Identify which cell holds the provided text, then report its (x, y) central coordinate. 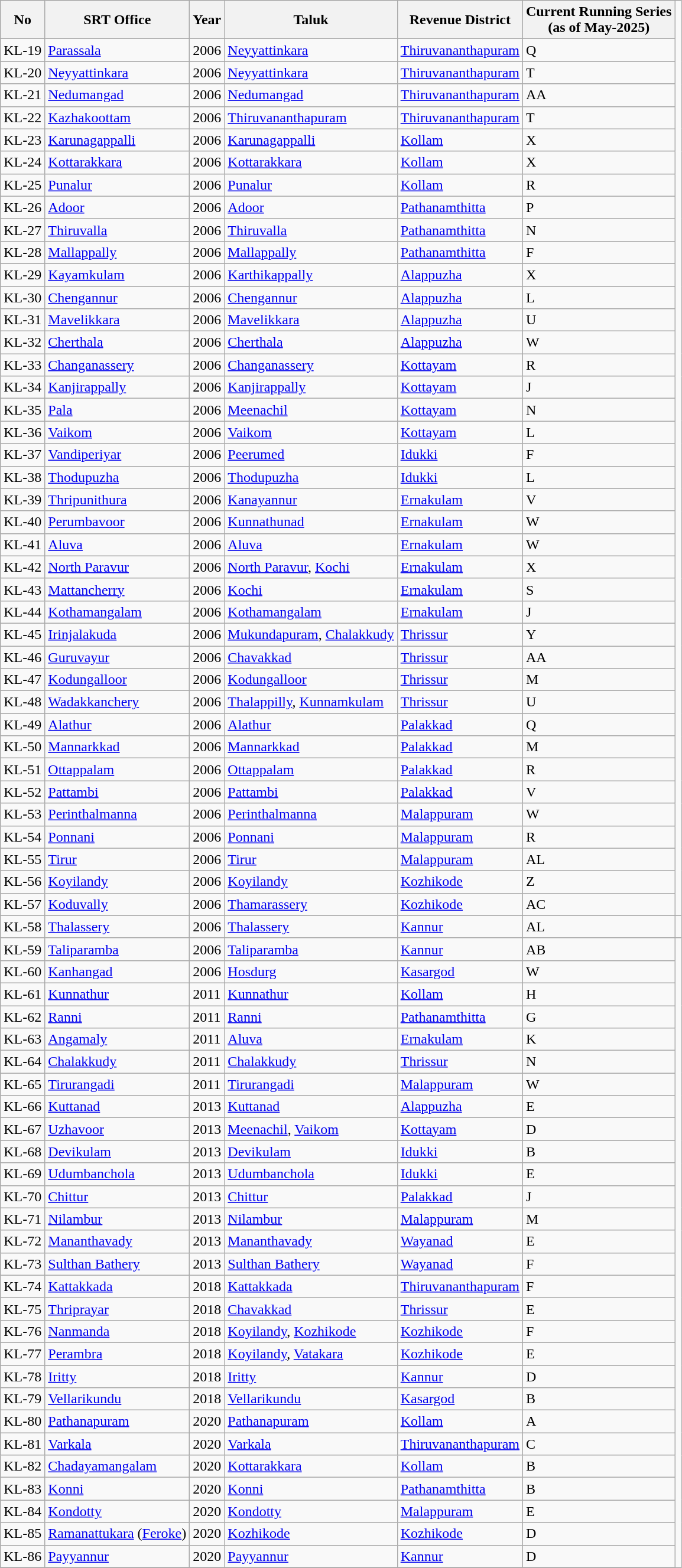
Vandiperiyar (117, 455)
No (22, 20)
Perambra (117, 1354)
Thriprayar (117, 1309)
KL-72 (22, 1241)
Nanmanda (117, 1331)
KL-26 (22, 207)
KL-44 (22, 612)
KL-78 (22, 1377)
KL-19 (22, 50)
Kunnathunad (311, 522)
KL-84 (22, 1511)
KL-70 (22, 1197)
KL-36 (22, 432)
KL-50 (22, 747)
KL-85 (22, 1534)
Pala (117, 410)
Koyilandy, Vatakara (311, 1354)
Ramanattukara (Feroke) (117, 1534)
North Paravur (117, 567)
KL-52 (22, 792)
P (599, 207)
Guruvayur (117, 657)
KL-20 (22, 73)
KL-45 (22, 634)
KL-62 (22, 1016)
Kanhangad (117, 972)
KL-67 (22, 1129)
Peerumed (311, 455)
Koduvally (117, 904)
KL-56 (22, 882)
KL-33 (22, 365)
KL-58 (22, 927)
Parassala (117, 50)
Mattancherry (117, 589)
Y (599, 634)
Karthikappally (311, 275)
AB (599, 949)
Kayamkulam (117, 275)
KL-28 (22, 252)
H (599, 994)
Kazhakoottam (117, 118)
KL-47 (22, 680)
KL-35 (22, 410)
Perumbavoor (117, 522)
KL-25 (22, 185)
KL-59 (22, 949)
KL-69 (22, 1174)
KL-71 (22, 1219)
KL-24 (22, 162)
KL-61 (22, 994)
KL-48 (22, 702)
KL-79 (22, 1399)
KL-77 (22, 1354)
Thripunithura (117, 500)
KL-55 (22, 859)
KL-54 (22, 837)
KL-43 (22, 589)
Kochi (311, 589)
KL-60 (22, 972)
KL-40 (22, 522)
Meenachil (311, 410)
KL-39 (22, 500)
KL-31 (22, 320)
Uzhavoor (117, 1129)
KL-29 (22, 275)
KL-82 (22, 1466)
Koyilandy, Kozhikode (311, 1331)
Current Running Series(as of May-2025) (599, 20)
KL-27 (22, 230)
KL-81 (22, 1444)
KL-30 (22, 297)
Angamaly (117, 1039)
Chadayamangalam (117, 1466)
KL-53 (22, 814)
KL-34 (22, 387)
S (599, 589)
Z (599, 882)
SRT Office (117, 20)
KL-32 (22, 343)
KL-21 (22, 95)
KL-37 (22, 455)
K (599, 1039)
KL-38 (22, 477)
KL-41 (22, 545)
Revenue District (460, 20)
Thalappilly, Kunnamkulam (311, 702)
A (599, 1422)
Year (207, 20)
AC (599, 904)
North Paravur, Kochi (311, 567)
Hosdurg (311, 972)
Taluk (311, 20)
KL-74 (22, 1286)
G (599, 1016)
Wadakkanchery (117, 702)
KL-76 (22, 1331)
KL-46 (22, 657)
Thamarassery (311, 904)
KL-75 (22, 1309)
Mukundapuram, Chalakkudy (311, 634)
KL-73 (22, 1264)
KL-65 (22, 1084)
KL-80 (22, 1422)
Kanayannur (311, 500)
KL-64 (22, 1062)
Meenachil, Vaikom (311, 1129)
KL-83 (22, 1489)
KL-51 (22, 770)
KL-57 (22, 904)
KL-63 (22, 1039)
C (599, 1444)
KL-66 (22, 1107)
KL-42 (22, 567)
KL-23 (22, 140)
KL-68 (22, 1152)
KL-22 (22, 118)
KL-49 (22, 725)
Irinjalakuda (117, 634)
KL-86 (22, 1556)
